Return (X, Y) of the center of cell containing provided text 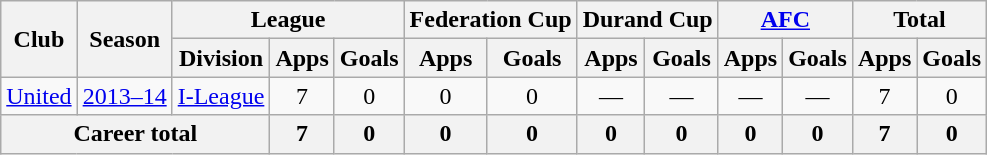
Club (39, 39)
Season (124, 39)
United (39, 96)
I-League (221, 96)
2013–14 (124, 96)
AFC (785, 20)
League (288, 20)
Division (221, 58)
Federation Cup (490, 20)
Durand Cup (648, 20)
Career total (136, 134)
Total (919, 20)
